From the cell containing the given text, extract its center point as [x, y] coordinate. 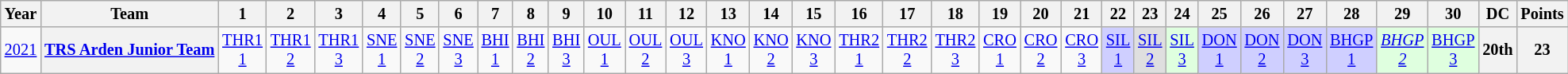
SIL1 [1118, 50]
4 [382, 14]
11 [646, 14]
KNO2 [771, 50]
OUL1 [605, 50]
BHI3 [567, 50]
25 [1220, 14]
14 [771, 14]
THR22 [908, 50]
SNE2 [420, 50]
21 [1082, 14]
Year [21, 14]
24 [1182, 14]
9 [567, 14]
12 [686, 14]
15 [813, 14]
20th [1497, 50]
KNO3 [813, 50]
OUL3 [686, 50]
SIL3 [1182, 50]
Team [129, 14]
OUL2 [646, 50]
DC [1497, 14]
THR23 [955, 50]
Points [1543, 14]
SIL2 [1150, 50]
KNO1 [728, 50]
DON3 [1305, 50]
18 [955, 14]
BHI2 [530, 50]
CRO1 [1000, 50]
BHGP2 [1402, 50]
THR13 [338, 50]
BHGP3 [1453, 50]
1 [243, 14]
29 [1402, 14]
SNE3 [458, 50]
30 [1453, 14]
6 [458, 14]
5 [420, 14]
19 [1000, 14]
10 [605, 14]
THR21 [859, 50]
2 [290, 14]
CRO3 [1082, 50]
CRO2 [1041, 50]
SNE1 [382, 50]
22 [1118, 14]
27 [1305, 14]
16 [859, 14]
7 [495, 14]
8 [530, 14]
13 [728, 14]
DON1 [1220, 50]
BHI1 [495, 50]
TRS Arden Junior Team [129, 50]
26 [1262, 14]
BHGP1 [1351, 50]
THR12 [290, 50]
28 [1351, 14]
20 [1041, 14]
17 [908, 14]
THR11 [243, 50]
2021 [21, 50]
DON2 [1262, 50]
3 [338, 14]
